Find where the given text appears and provide that cell's center as (X, Y) coordinate. 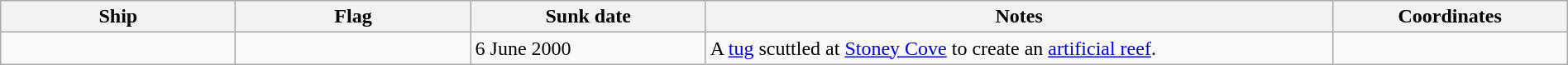
Ship (118, 17)
Coordinates (1450, 17)
A tug scuttled at Stoney Cove to create an artificial reef. (1019, 48)
Notes (1019, 17)
Sunk date (588, 17)
Flag (353, 17)
6 June 2000 (588, 48)
